Return the [X, Y] coordinate for the center point of the cell that contains the specified text.  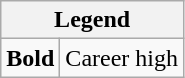
Career high [122, 58]
Legend [92, 20]
Bold [30, 58]
